Output the [x, y] coordinate of the center of the cell containing the given text.  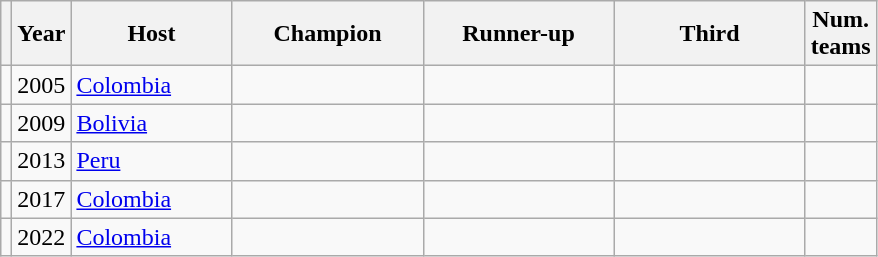
Runner-up [518, 34]
Bolivia [152, 123]
2005 [42, 85]
Host [152, 34]
Champion [328, 34]
2022 [42, 237]
Num.teams [840, 34]
Third [710, 34]
2017 [42, 199]
Peru [152, 161]
2009 [42, 123]
2013 [42, 161]
Year [42, 34]
